Locate the cell with the specified text and output its [X, Y] center coordinate. 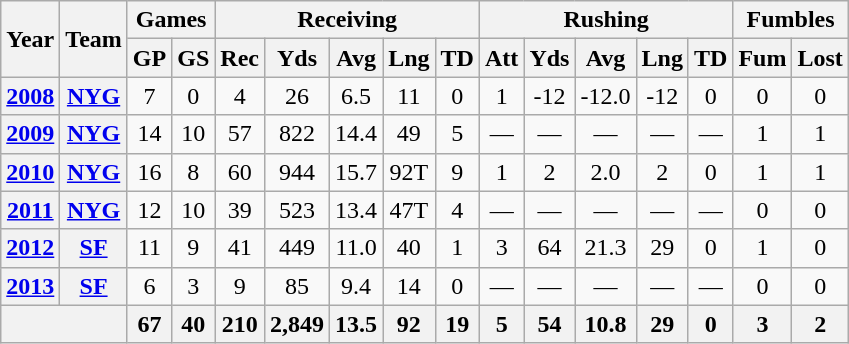
54 [550, 324]
21.3 [606, 248]
-12.0 [606, 96]
Rec [240, 58]
2013 [30, 286]
67 [149, 324]
15.7 [356, 172]
Games [170, 20]
8 [194, 172]
2012 [30, 248]
2011 [30, 210]
57 [240, 134]
39 [240, 210]
GP [149, 58]
Fum [762, 58]
2,849 [298, 324]
13.5 [356, 324]
2.0 [606, 172]
2010 [30, 172]
9.4 [356, 286]
Att [501, 58]
523 [298, 210]
822 [298, 134]
Year [30, 39]
Receiving [348, 20]
6.5 [356, 96]
2009 [30, 134]
449 [298, 248]
49 [409, 134]
14.4 [356, 134]
19 [457, 324]
Fumbles [790, 20]
10.8 [606, 324]
85 [298, 286]
16 [149, 172]
2008 [30, 96]
Team [94, 39]
6 [149, 286]
92 [409, 324]
12 [149, 210]
13.4 [356, 210]
Lost [820, 58]
92T [409, 172]
41 [240, 248]
7 [149, 96]
60 [240, 172]
47T [409, 210]
Rushing [606, 20]
64 [550, 248]
GS [194, 58]
944 [298, 172]
26 [298, 96]
11.0 [356, 248]
210 [240, 324]
